Determine the [x, y] coordinate at the center of the cell enclosing the given text.  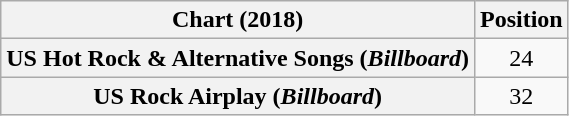
Chart (2018) [238, 20]
Position [521, 20]
US Hot Rock & Alternative Songs (Billboard) [238, 58]
US Rock Airplay (Billboard) [238, 96]
32 [521, 96]
24 [521, 58]
